Locate the cell with the specified text and output its (X, Y) center coordinate. 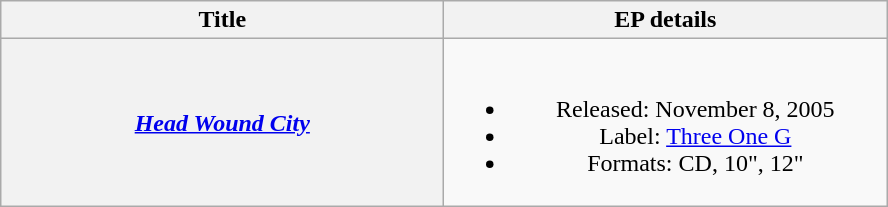
Title (222, 20)
Head Wound City (222, 122)
Released: November 8, 2005Label: Three One GFormats: CD, 10", 12" (666, 122)
EP details (666, 20)
